Return the (x, y) coordinate for the center point of the cell that contains the specified text.  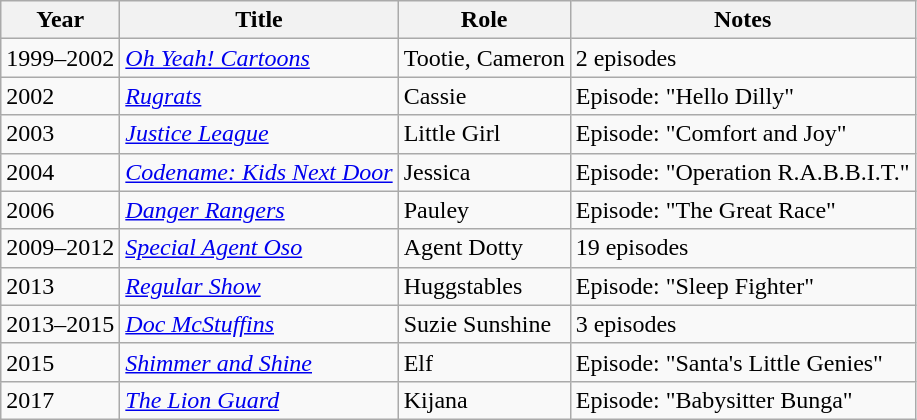
2006 (60, 210)
Notes (742, 20)
2003 (60, 134)
2015 (60, 362)
3 episodes (742, 324)
Kijana (484, 400)
Episode: "Operation R.A.B.B.I.T." (742, 172)
2002 (60, 96)
2013–2015 (60, 324)
Role (484, 20)
Episode: "Sleep Fighter" (742, 286)
Rugrats (259, 96)
Episode: "Hello Dilly" (742, 96)
2017 (60, 400)
Agent Dotty (484, 248)
1999–2002 (60, 58)
Jessica (484, 172)
19 episodes (742, 248)
The Lion Guard (259, 400)
Year (60, 20)
Shimmer and Shine (259, 362)
2013 (60, 286)
Tootie, Cameron (484, 58)
2 episodes (742, 58)
2009–2012 (60, 248)
Episode: "Santa's Little Genies" (742, 362)
Regular Show (259, 286)
Episode: "Babysitter Bunga" (742, 400)
Episode: "Comfort and Joy" (742, 134)
Justice League (259, 134)
Suzie Sunshine (484, 324)
Elf (484, 362)
Codename: Kids Next Door (259, 172)
Cassie (484, 96)
Oh Yeah! Cartoons (259, 58)
Episode: "The Great Race" (742, 210)
Title (259, 20)
Huggstables (484, 286)
Little Girl (484, 134)
2004 (60, 172)
Special Agent Oso (259, 248)
Doc McStuffins (259, 324)
Pauley (484, 210)
Danger Rangers (259, 210)
